Identify which cell holds the provided text, then report its (x, y) central coordinate. 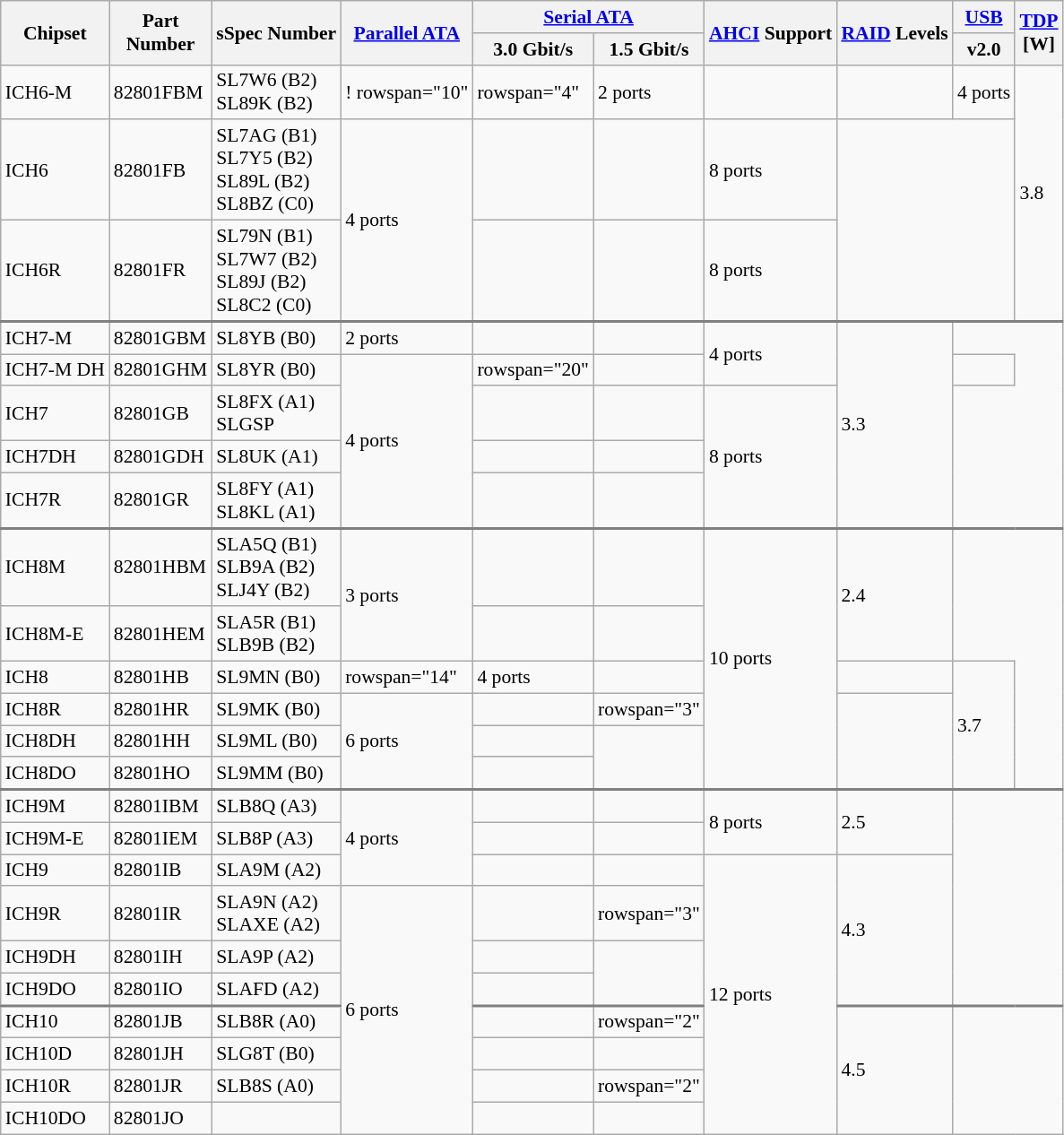
2.4 (895, 594)
Chipset (56, 32)
82801JR (160, 1087)
ICH7-M DH (56, 370)
ICH9 (56, 871)
2.5 (895, 822)
82801GR (160, 500)
SL8FX (A1)SLGSP (276, 414)
3.3 (895, 425)
ICH6-M (56, 91)
SLG8T (B0) (276, 1054)
3.8 (1038, 193)
SL9MN (B0) (276, 678)
82801JO (160, 1118)
SL8YR (B0) (276, 370)
ICH7 (56, 414)
ICH10D (56, 1054)
SL7AG (B1)SL7Y5 (B2)SL89L (B2)SL8BZ (C0) (276, 170)
ICH8DH (56, 741)
12 ports (771, 994)
SL9ML (B0) (276, 741)
82801HR (160, 709)
82801IEM (160, 838)
4.3 (895, 931)
RAID Levels (895, 32)
AHCI Support (771, 32)
82801GBM (160, 338)
TDP[W] (1038, 32)
SL9MM (B0) (276, 774)
82801FR (160, 271)
v2.0 (984, 49)
82801IB (160, 871)
82801IR (160, 914)
82801IH (160, 957)
82801HO (160, 774)
Serial ATA (588, 17)
4.5 (895, 1070)
! rowspan="10" (407, 91)
ICH9M-E (56, 838)
SL7W6 (B2)SL89K (B2) (276, 91)
ICH8M (56, 567)
Parallel ATA (407, 32)
82801HBM (160, 567)
ICH10 (56, 1022)
SLB8P (A3) (276, 838)
ICH7R (56, 500)
82801FB (160, 170)
ICH6R (56, 271)
1.5 Gbit/s (649, 49)
82801JH (160, 1054)
82801JB (160, 1022)
ICH9R (56, 914)
ICH8M-E (56, 635)
rowspan="14" (407, 678)
SLB8R (A0) (276, 1022)
ICH9DO (56, 989)
ICH8DO (56, 774)
rowspan="4" (532, 91)
ICH10DO (56, 1118)
ICH9M (56, 806)
82801IO (160, 989)
ICH9DH (56, 957)
ICH8 (56, 678)
SL79N (B1)SL7W7 (B2)SL89J (B2)SL8C2 (C0) (276, 271)
82801HH (160, 741)
82801FBM (160, 91)
SL8UK (A1) (276, 457)
SLB8Q (A3) (276, 806)
ICH8R (56, 709)
SLA9N (A2)SLAXE (A2) (276, 914)
82801GB (160, 414)
SL8YB (B0) (276, 338)
ICH6 (56, 170)
3 ports (407, 594)
82801HB (160, 678)
SL8FY (A1)SL8KL (A1) (276, 500)
3.7 (984, 726)
SLA5R (B1)SLB9B (B2) (276, 635)
SLA5Q (B1)SLB9A (B2)SLJ4Y (B2) (276, 567)
rowspan="20" (532, 370)
82801GDH (160, 457)
82801GHM (160, 370)
SLB8S (A0) (276, 1087)
3.0 Gbit/s (532, 49)
USB (984, 17)
sSpec Number (276, 32)
ICH7-M (56, 338)
SLA9M (A2) (276, 871)
SLA9P (A2) (276, 957)
82801HEM (160, 635)
ICH10R (56, 1087)
82801IBM (160, 806)
10 ports (771, 659)
PartNumber (160, 32)
ICH7DH (56, 457)
SLAFD (A2) (276, 989)
SL9MK (B0) (276, 709)
